Identify which cell holds the provided text, then report its [x, y] central coordinate. 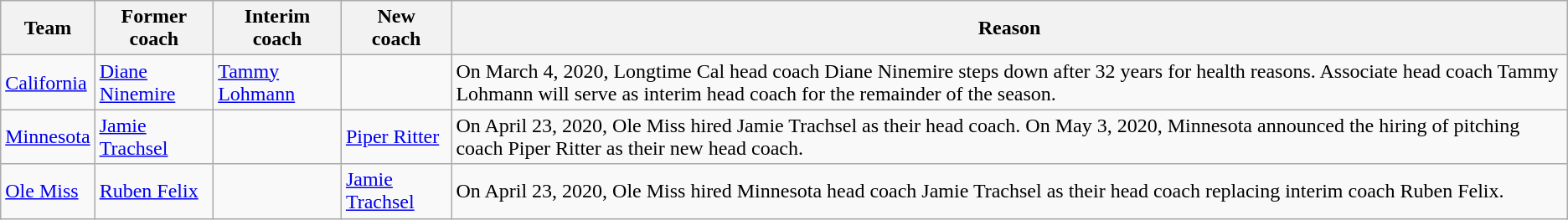
Minnesota [48, 137]
Ruben Felix [154, 191]
Tammy Lohmann [278, 82]
Reason [1009, 28]
Newcoach [396, 28]
Formercoach [154, 28]
Piper Ritter [396, 137]
Diane Ninemire [154, 82]
California [48, 82]
On April 23, 2020, Ole Miss hired Minnesota head coach Jamie Trachsel as their head coach replacing interim coach Ruben Felix. [1009, 191]
Team [48, 28]
Interimcoach [278, 28]
Ole Miss [48, 191]
